From the cell containing the given text, extract its center point as (X, Y) coordinate. 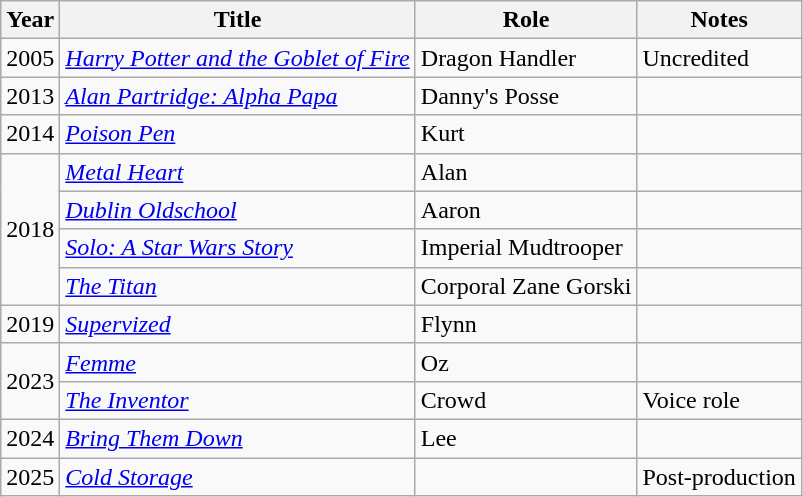
Danny's Posse (526, 96)
2013 (30, 96)
Corporal Zane Gorski (526, 286)
Flynn (526, 324)
Post-production (719, 477)
Bring Them Down (238, 438)
Role (526, 20)
Kurt (526, 134)
Title (238, 20)
The Titan (238, 286)
Solo: A Star Wars Story (238, 248)
2024 (30, 438)
Metal Heart (238, 172)
Poison Pen (238, 134)
2018 (30, 229)
Cold Storage (238, 477)
Voice role (719, 400)
Alan Partridge: Alpha Papa (238, 96)
Aaron (526, 210)
Harry Potter and the Goblet of Fire (238, 58)
Notes (719, 20)
The Inventor (238, 400)
Supervized (238, 324)
2019 (30, 324)
Oz (526, 362)
Dublin Oldschool (238, 210)
2014 (30, 134)
Alan (526, 172)
Dragon Handler (526, 58)
Year (30, 20)
Crowd (526, 400)
2023 (30, 381)
Femme (238, 362)
2025 (30, 477)
2005 (30, 58)
Lee (526, 438)
Imperial Mudtrooper (526, 248)
Uncredited (719, 58)
